For the text-containing cell, return its midpoint in [X, Y] coordinate format. 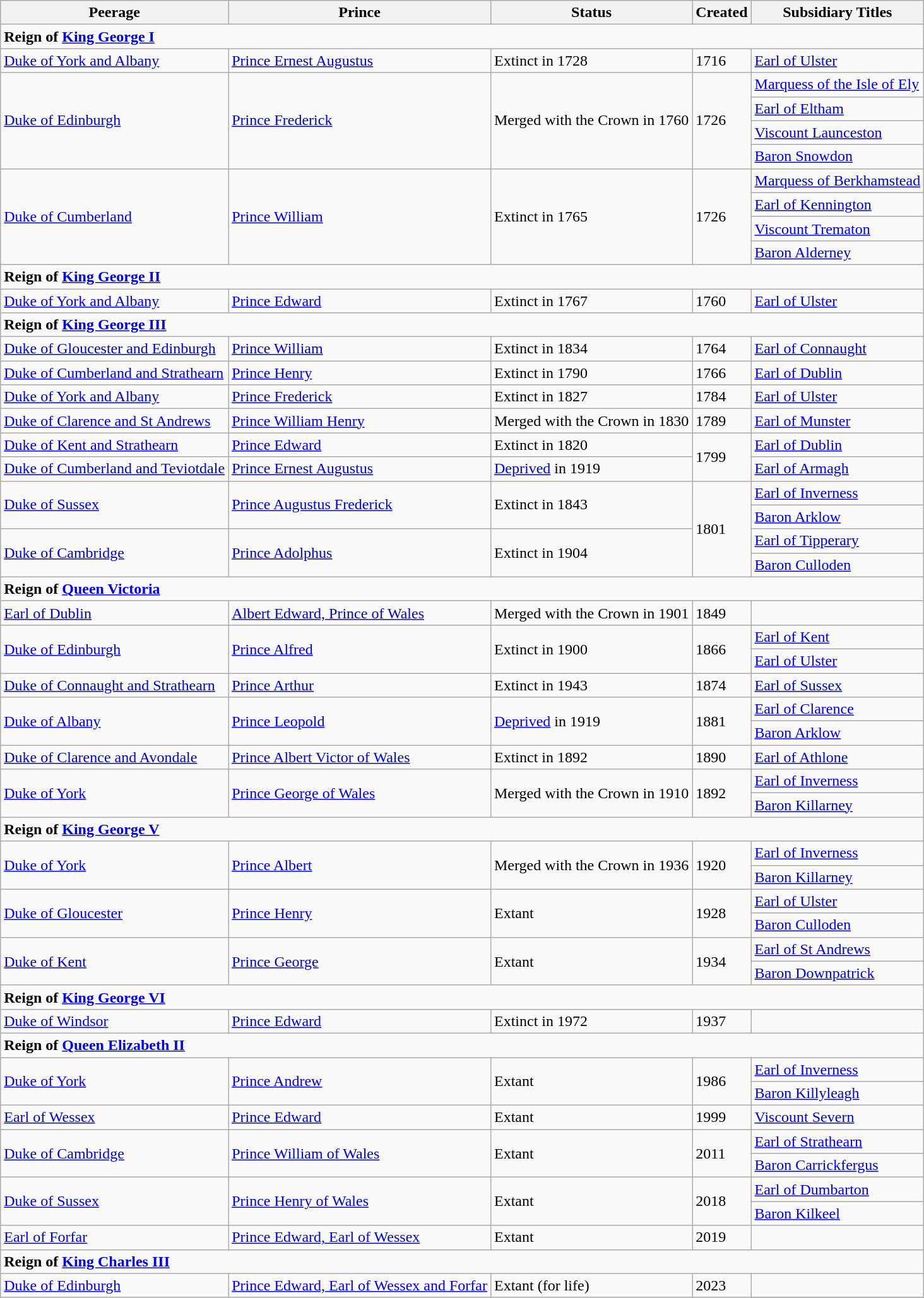
2023 [722, 1285]
1881 [722, 721]
Baron Kilkeel [838, 1213]
Duke of Gloucester and Edinburgh [115, 349]
Viscount Trematon [838, 228]
Prince George of Wales [360, 793]
Extinct in 1904 [591, 553]
1789 [722, 421]
Earl of Kennington [838, 204]
Earl of Tipperary [838, 541]
Duke of Connaught and Strathearn [115, 685]
2018 [722, 1201]
Extinct in 1820 [591, 445]
Reign of Queen Victoria [462, 589]
1799 [722, 457]
Extinct in 1728 [591, 61]
Extinct in 1767 [591, 301]
1934 [722, 961]
Created [722, 13]
Prince Albert [360, 865]
Earl of Sussex [838, 685]
Merged with the Crown in 1901 [591, 613]
Duke of Albany [115, 721]
1986 [722, 1082]
Reign of King George I [462, 37]
Baron Alderney [838, 252]
Earl of Eltham [838, 109]
2019 [722, 1237]
Extinct in 1827 [591, 397]
Extinct in 1843 [591, 505]
Extinct in 1892 [591, 757]
1764 [722, 349]
Extinct in 1972 [591, 1021]
1999 [722, 1118]
Baron Downpatrick [838, 973]
Earl of Athlone [838, 757]
1784 [722, 397]
Merged with the Crown in 1830 [591, 421]
1760 [722, 301]
Prince William of Wales [360, 1153]
Earl of Kent [838, 637]
Prince George [360, 961]
Duke of Cumberland [115, 216]
Extant (for life) [591, 1285]
Baron Carrickfergus [838, 1165]
Viscount Launceston [838, 133]
Prince Alfred [360, 649]
Extinct in 1943 [591, 685]
Earl of Strathearn [838, 1142]
Duke of Kent and Strathearn [115, 445]
1766 [722, 373]
1890 [722, 757]
1866 [722, 649]
Earl of St Andrews [838, 949]
Earl of Dumbarton [838, 1189]
1849 [722, 613]
Extinct in 1790 [591, 373]
Peerage [115, 13]
Reign of King George II [462, 276]
Prince Albert Victor of Wales [360, 757]
Marquess of Berkhamstead [838, 180]
Earl of Connaught [838, 349]
Duke of Clarence and St Andrews [115, 421]
Earl of Wessex [115, 1118]
1801 [722, 529]
Reign of King George III [462, 325]
Baron Killyleagh [838, 1094]
Merged with the Crown in 1936 [591, 865]
Duke of Windsor [115, 1021]
Prince Arthur [360, 685]
Reign of King George VI [462, 997]
Marquess of the Isle of Ely [838, 85]
Prince Leopold [360, 721]
1892 [722, 793]
Albert Edward, Prince of Wales [360, 613]
Prince William Henry [360, 421]
Merged with the Crown in 1910 [591, 793]
Prince [360, 13]
Prince Augustus Frederick [360, 505]
Reign of Queen Elizabeth II [462, 1045]
Prince Edward, Earl of Wessex and Forfar [360, 1285]
Subsidiary Titles [838, 13]
Earl of Munster [838, 421]
Extinct in 1900 [591, 649]
Extinct in 1765 [591, 216]
Baron Snowdon [838, 156]
Earl of Forfar [115, 1237]
1937 [722, 1021]
Prince Adolphus [360, 553]
Duke of Cumberland and Strathearn [115, 373]
Extinct in 1834 [591, 349]
Duke of Gloucester [115, 913]
Viscount Severn [838, 1118]
1920 [722, 865]
1928 [722, 913]
Duke of Cumberland and Teviotdale [115, 469]
2011 [722, 1153]
Prince Henry of Wales [360, 1201]
Reign of King Charles III [462, 1261]
Reign of King George V [462, 829]
Earl of Clarence [838, 709]
Earl of Armagh [838, 469]
Duke of Clarence and Avondale [115, 757]
1716 [722, 61]
Merged with the Crown in 1760 [591, 121]
Prince Andrew [360, 1082]
Duke of Kent [115, 961]
Status [591, 13]
Prince Edward, Earl of Wessex [360, 1237]
1874 [722, 685]
